Find where the given text appears and provide that cell's center as [X, Y] coordinate. 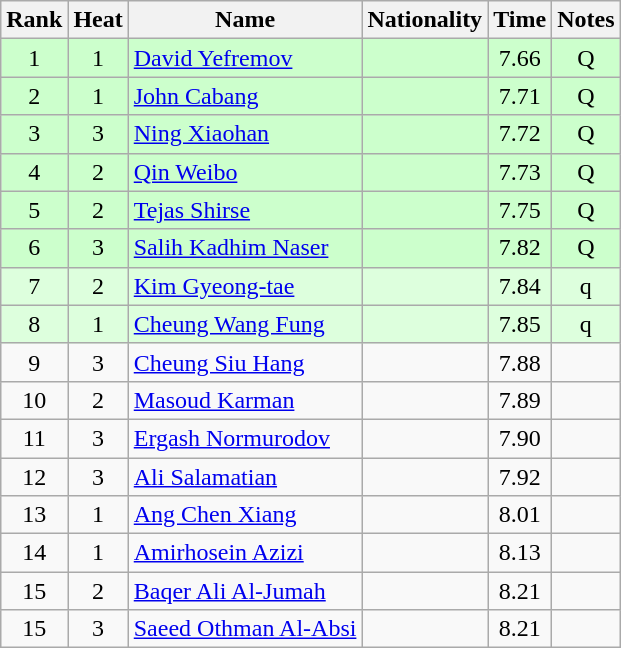
David Yefremov [245, 58]
11 [34, 438]
Heat [98, 20]
Nationality [425, 20]
Masoud Karman [245, 400]
Ergash Normurodov [245, 438]
8 [34, 324]
Ali Salamatian [245, 477]
7.71 [520, 96]
7.75 [520, 210]
4 [34, 172]
7.84 [520, 286]
7 [34, 286]
7.73 [520, 172]
Ning Xiaohan [245, 134]
12 [34, 477]
7.89 [520, 400]
Amirhosein Azizi [245, 553]
13 [34, 515]
John Cabang [245, 96]
7.72 [520, 134]
Cheung Siu Hang [245, 362]
7.85 [520, 324]
5 [34, 210]
Cheung Wang Fung [245, 324]
Rank [34, 20]
Notes [586, 20]
8.01 [520, 515]
10 [34, 400]
7.82 [520, 248]
8.13 [520, 553]
Ang Chen Xiang [245, 515]
Qin Weibo [245, 172]
7.92 [520, 477]
7.88 [520, 362]
9 [34, 362]
Baqer Ali Al-Jumah [245, 591]
14 [34, 553]
6 [34, 248]
Name [245, 20]
Saeed Othman Al-Absi [245, 629]
Kim Gyeong-tae [245, 286]
7.66 [520, 58]
7.90 [520, 438]
Time [520, 20]
Tejas Shirse [245, 210]
Salih Kadhim Naser [245, 248]
